Scan for the cell matching the given text and deliver its (x, y) coordinate at center. 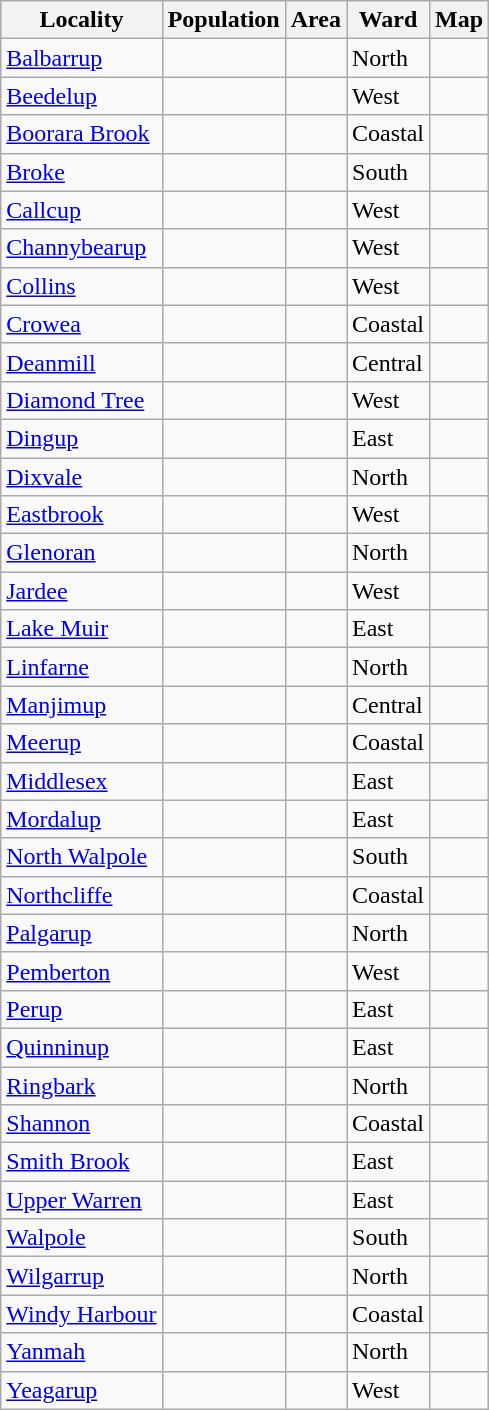
Shannon (82, 1124)
Callcup (82, 210)
Quinninup (82, 1047)
Balbarrup (82, 58)
Beedelup (82, 96)
Linfarne (82, 667)
Glenoran (82, 553)
Dingup (82, 438)
Ward (388, 20)
Boorara Brook (82, 134)
Windy Harbour (82, 1314)
Wilgarrup (82, 1276)
Palgarup (82, 933)
Deanmill (82, 362)
Lake Muir (82, 629)
Collins (82, 286)
Jardee (82, 591)
Broke (82, 172)
North Walpole (82, 857)
Population (224, 20)
Meerup (82, 743)
Eastbrook (82, 515)
Perup (82, 1009)
Upper Warren (82, 1200)
Mordalup (82, 819)
Crowea (82, 324)
Ringbark (82, 1085)
Dixvale (82, 477)
Locality (82, 20)
Area (316, 20)
Channybearup (82, 248)
Walpole (82, 1238)
Smith Brook (82, 1162)
Northcliffe (82, 895)
Middlesex (82, 781)
Diamond Tree (82, 400)
Pemberton (82, 971)
Yanmah (82, 1352)
Map (460, 20)
Manjimup (82, 705)
Yeagarup (82, 1390)
